Pinpoint the cell where the given text exists, returning its (X, Y) midpoint coordinate. 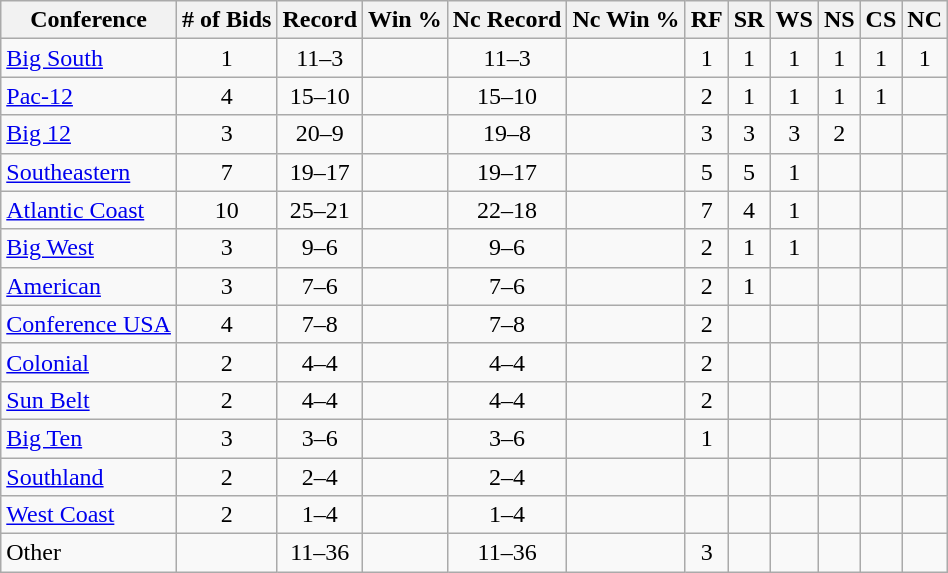
Record (320, 20)
Conference USA (89, 324)
NC (925, 20)
Nc Record (507, 20)
Pac-12 (89, 96)
WS (794, 20)
Win % (406, 20)
Colonial (89, 362)
Big West (89, 248)
Nc Win % (626, 20)
20–9 (320, 134)
25–21 (320, 210)
RF (706, 20)
# of Bids (226, 20)
Atlantic Coast (89, 210)
NS (839, 20)
West Coast (89, 515)
American (89, 286)
22–18 (507, 210)
10 (226, 210)
Big 12 (89, 134)
Conference (89, 20)
CS (881, 20)
Southland (89, 477)
SR (749, 20)
19–8 (507, 134)
Southeastern (89, 172)
Sun Belt (89, 400)
Big South (89, 58)
Big Ten (89, 438)
Other (89, 553)
